Capture the cell that displays the provided text and extract its (x, y) central coordinate. 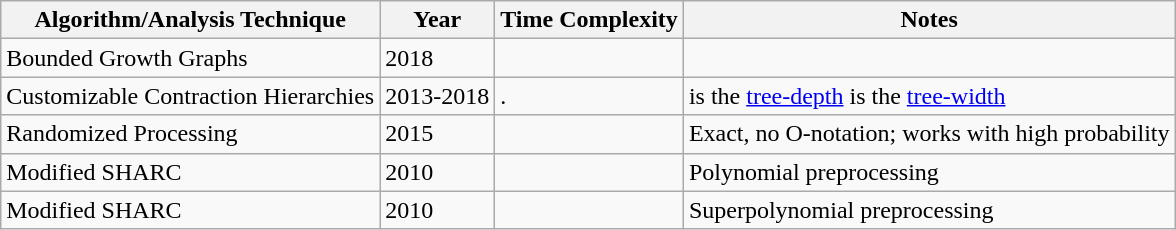
Customizable Contraction Hierarchies (190, 96)
2015 (438, 134)
2013-2018 (438, 96)
Time Complexity (590, 20)
Exact, no O-notation; works with high probability (929, 134)
Bounded Growth Graphs (190, 58)
Superpolynomial preprocessing (929, 210)
is the tree-depth is the tree-width (929, 96)
. (590, 96)
2018 (438, 58)
Randomized Processing (190, 134)
Year (438, 20)
Notes (929, 20)
Polynomial preprocessing (929, 172)
Algorithm/Analysis Technique (190, 20)
